From the cell containing the given text, extract its center point as [X, Y] coordinate. 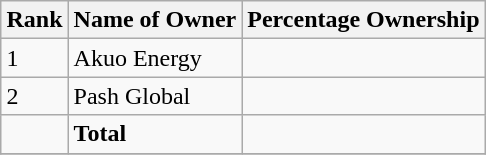
Name of Owner [155, 20]
Percentage Ownership [364, 20]
1 [34, 58]
Akuo Energy [155, 58]
2 [34, 96]
Rank [34, 20]
Pash Global [155, 96]
Total [155, 134]
